Find where the given text appears and provide that cell's center as [x, y] coordinate. 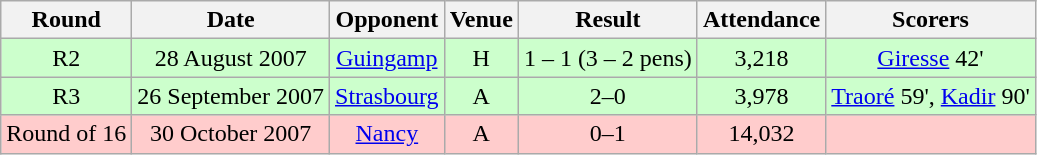
Scorers [931, 20]
2–0 [608, 96]
0–1 [608, 134]
Nancy [388, 134]
Traoré 59', Kadir 90' [931, 96]
Date [231, 20]
Result [608, 20]
H [481, 58]
Giresse 42' [931, 58]
R2 [66, 58]
14,032 [761, 134]
R3 [66, 96]
Opponent [388, 20]
3,978 [761, 96]
Round of 16 [66, 134]
Guingamp [388, 58]
Attendance [761, 20]
1 – 1 (3 – 2 pens) [608, 58]
Venue [481, 20]
30 October 2007 [231, 134]
Round [66, 20]
28 August 2007 [231, 58]
Strasbourg [388, 96]
26 September 2007 [231, 96]
3,218 [761, 58]
